Capture the cell that displays the provided text and extract its (X, Y) central coordinate. 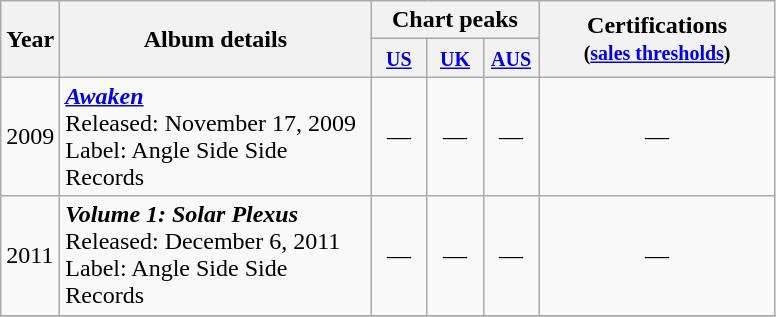
Album details (216, 39)
2009 (30, 136)
UK (455, 58)
Certifications(sales thresholds) (657, 39)
US (399, 58)
AUS (511, 58)
Volume 1: Solar PlexusReleased: December 6, 2011Label: Angle Side Side Records (216, 256)
Chart peaks (455, 20)
Year (30, 39)
AwakenReleased: November 17, 2009 Label: Angle Side Side Records (216, 136)
2011 (30, 256)
